Detect which cell encompasses the target text, then output its [X, Y] center coordinate. 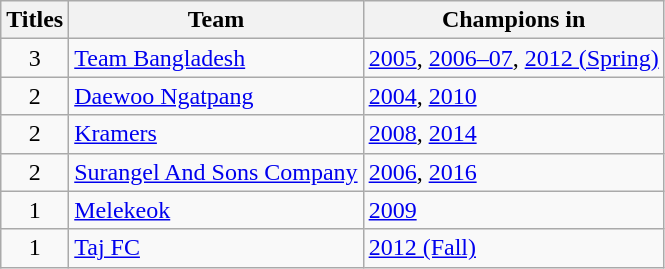
Champions in [514, 20]
2005, 2006–07, 2012 (Spring) [514, 58]
Daewoo Ngatpang [216, 96]
Taj FC [216, 248]
Melekeok [216, 210]
2004, 2010 [514, 96]
2006, 2016 [514, 172]
3 [35, 58]
Kramers [216, 134]
Titles [35, 20]
Surangel And Sons Company [216, 172]
2012 (Fall) [514, 248]
Team Bangladesh [216, 58]
2008, 2014 [514, 134]
2009 [514, 210]
Team [216, 20]
